Return the (X, Y) coordinate for the center point of the cell that contains the specified text.  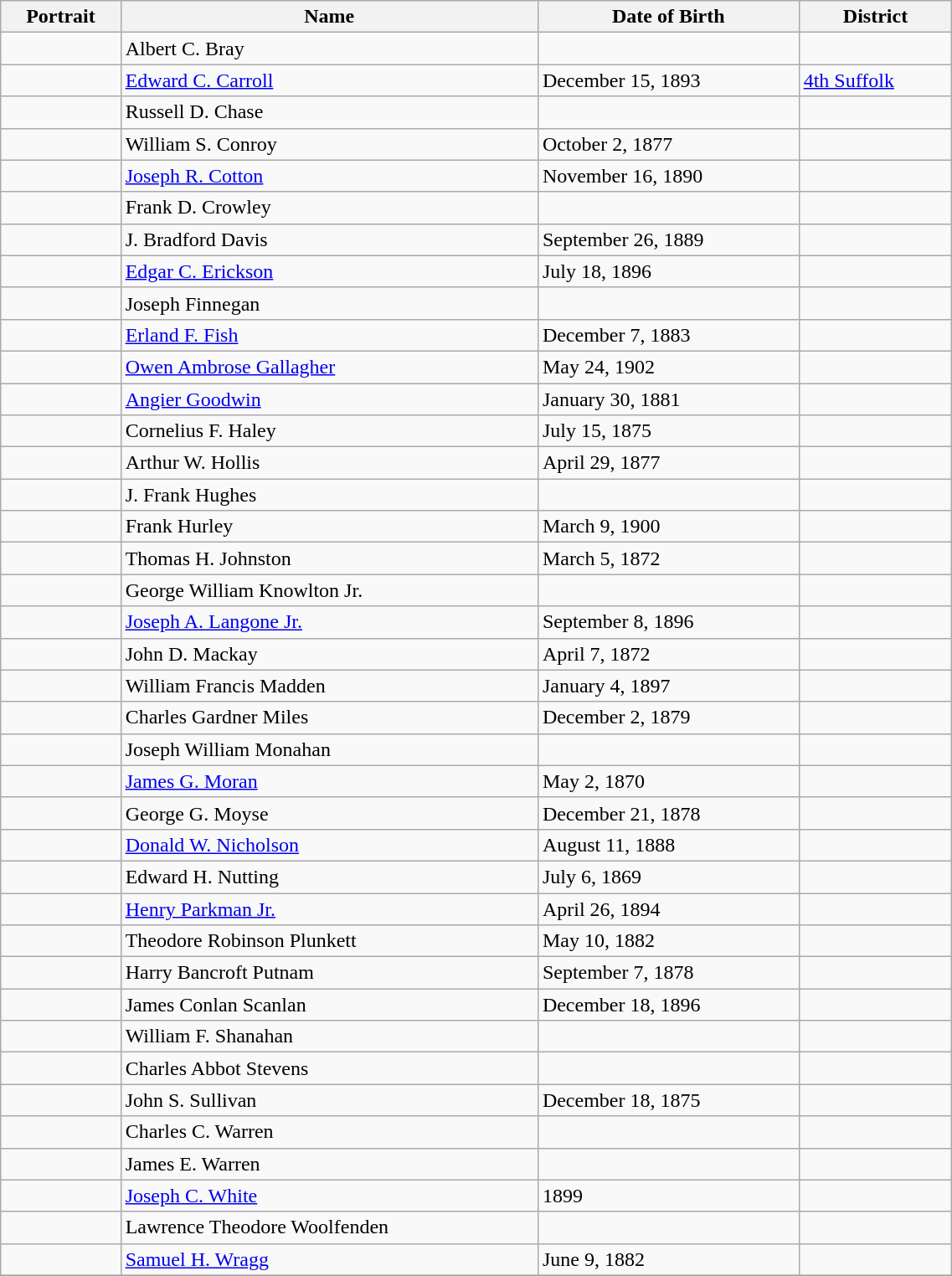
Albert C. Bray (329, 49)
July 15, 1875 (668, 431)
Frank D. Crowley (329, 208)
May 10, 1882 (668, 941)
William S. Conroy (329, 144)
December 2, 1879 (668, 718)
May 24, 1902 (668, 367)
Lawrence Theodore Woolfenden (329, 1227)
Angier Goodwin (329, 399)
Edward C. Carroll (329, 80)
Joseph Finnegan (329, 303)
Frank Hurley (329, 527)
4th Suffolk (876, 80)
John D. Mackay (329, 654)
Theodore Robinson Plunkett (329, 941)
December 21, 1878 (668, 813)
Charles Gardner Miles (329, 718)
September 26, 1889 (668, 239)
Arthur W. Hollis (329, 463)
September 8, 1896 (668, 622)
J. Frank Hughes (329, 495)
December 18, 1896 (668, 1005)
March 5, 1872 (668, 558)
January 4, 1897 (668, 686)
Portrait (60, 17)
Date of Birth (668, 17)
November 16, 1890 (668, 176)
James G. Moran (329, 781)
Erland F. Fish (329, 335)
William Francis Madden (329, 686)
Harry Bancroft Putnam (329, 973)
Edgar C. Erickson (329, 271)
April 7, 1872 (668, 654)
J. Bradford Davis (329, 239)
John S. Sullivan (329, 1100)
April 29, 1877 (668, 463)
August 11, 1888 (668, 845)
Owen Ambrose Gallagher (329, 367)
December 7, 1883 (668, 335)
James Conlan Scanlan (329, 1005)
Charles C. Warren (329, 1132)
October 2, 1877 (668, 144)
April 26, 1894 (668, 908)
July 18, 1896 (668, 271)
Joseph William Monahan (329, 749)
Edward H. Nutting (329, 877)
July 6, 1869 (668, 877)
James E. Warren (329, 1164)
Cornelius F. Haley (329, 431)
1899 (668, 1196)
Donald W. Nicholson (329, 845)
William F. Shanahan (329, 1037)
Joseph C. White (329, 1196)
May 2, 1870 (668, 781)
September 7, 1878 (668, 973)
Joseph A. Langone Jr. (329, 622)
Russell D. Chase (329, 112)
Charles Abbot Stevens (329, 1068)
George William Knowlton Jr. (329, 590)
Samuel H. Wragg (329, 1259)
Henry Parkman Jr. (329, 908)
Thomas H. Johnston (329, 558)
Joseph R. Cotton (329, 176)
December 15, 1893 (668, 80)
Name (329, 17)
June 9, 1882 (668, 1259)
December 18, 1875 (668, 1100)
March 9, 1900 (668, 527)
George G. Moyse (329, 813)
District (876, 17)
January 30, 1881 (668, 399)
